Capture the cell that displays the provided text and extract its (x, y) central coordinate. 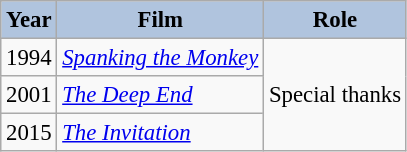
2015 (29, 133)
Role (336, 20)
Spanking the Monkey (160, 58)
The Deep End (160, 95)
Special thanks (336, 96)
2001 (29, 95)
The Invitation (160, 133)
Year (29, 20)
1994 (29, 58)
Film (160, 20)
